Capture the cell that displays the provided text and extract its [X, Y] central coordinate. 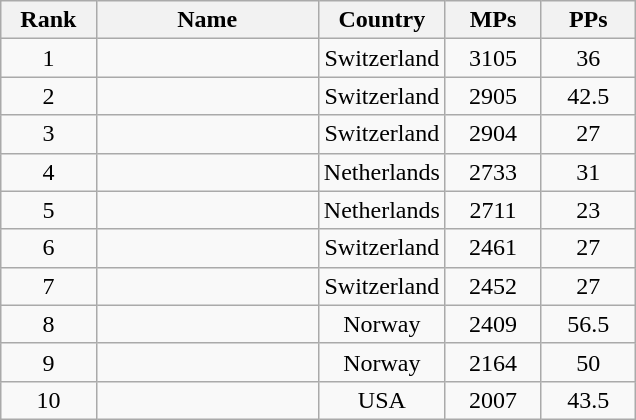
10 [48, 400]
2461 [492, 248]
1 [48, 58]
Country [382, 20]
2452 [492, 286]
5 [48, 210]
9 [48, 362]
MPs [492, 20]
2905 [492, 96]
3 [48, 134]
8 [48, 324]
7 [48, 286]
2733 [492, 172]
USA [382, 400]
2904 [492, 134]
Rank [48, 20]
2 [48, 96]
42.5 [588, 96]
50 [588, 362]
4 [48, 172]
31 [588, 172]
56.5 [588, 324]
36 [588, 58]
2711 [492, 210]
Name [207, 20]
2409 [492, 324]
3105 [492, 58]
23 [588, 210]
43.5 [588, 400]
PPs [588, 20]
2007 [492, 400]
2164 [492, 362]
6 [48, 248]
